Locate the cell with the specified text and output its (X, Y) center coordinate. 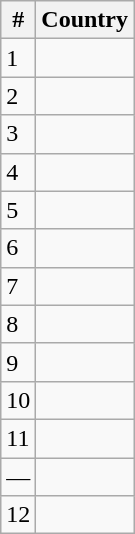
5 (18, 210)
6 (18, 248)
10 (18, 400)
# (18, 20)
7 (18, 286)
11 (18, 438)
9 (18, 362)
4 (18, 172)
8 (18, 324)
— (18, 477)
3 (18, 134)
1 (18, 58)
Country (85, 20)
12 (18, 515)
2 (18, 96)
